Detect which cell encompasses the target text, then output its (x, y) center coordinate. 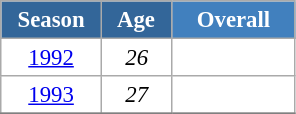
26 (136, 58)
Overall (234, 20)
27 (136, 95)
1992 (52, 58)
Age (136, 20)
1993 (52, 95)
Season (52, 20)
